Pinpoint the cell where the given text exists, returning its (x, y) midpoint coordinate. 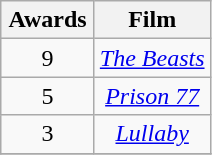
Lullaby (152, 134)
3 (48, 134)
Prison 77 (152, 96)
9 (48, 58)
The Beasts (152, 58)
Awards (48, 20)
5 (48, 96)
Film (152, 20)
